For the text-containing cell, return its midpoint in (X, Y) coordinate format. 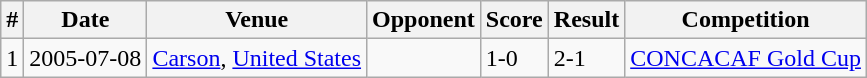
Result (586, 20)
1 (12, 58)
Date (86, 20)
# (12, 20)
Score (514, 20)
Opponent (424, 20)
Carson, United States (257, 58)
Venue (257, 20)
CONCACAF Gold Cup (746, 58)
2005-07-08 (86, 58)
Competition (746, 20)
1-0 (514, 58)
2-1 (586, 58)
